Provide the (X, Y) coordinate of the cell's center where the given text is located.  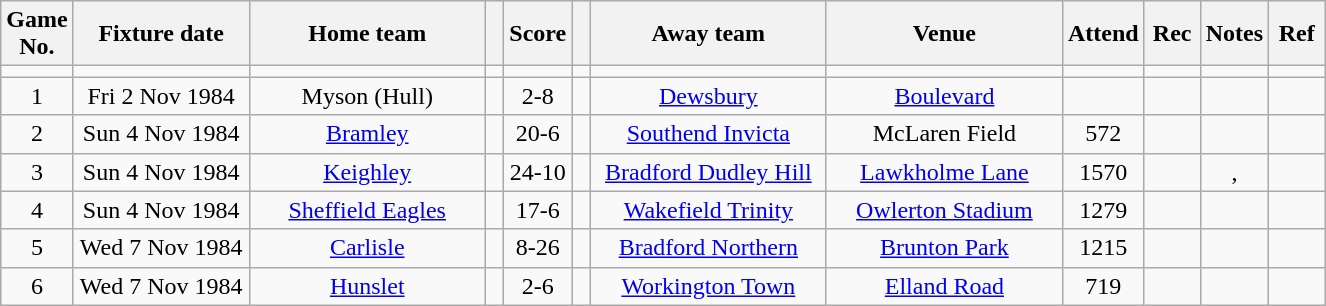
Southend Invicta (708, 134)
1215 (1103, 248)
Fixture date (161, 34)
Myson (Hull) (367, 96)
719 (1103, 286)
1570 (1103, 172)
1279 (1103, 210)
Ref (1297, 34)
Venue (944, 34)
Bramley (367, 134)
Dewsbury (708, 96)
Brunton Park (944, 248)
20-6 (538, 134)
Keighley (367, 172)
17-6 (538, 210)
Hunslet (367, 286)
2-8 (538, 96)
Owlerton Stadium (944, 210)
Carlisle (367, 248)
Fri 2 Nov 1984 (161, 96)
Rec (1172, 34)
2-6 (538, 286)
Sheffield Eagles (367, 210)
1 (37, 96)
572 (1103, 134)
Wakefield Trinity (708, 210)
5 (37, 248)
Workington Town (708, 286)
Lawkholme Lane (944, 172)
Notes (1234, 34)
Score (538, 34)
Boulevard (944, 96)
Game No. (37, 34)
24-10 (538, 172)
4 (37, 210)
6 (37, 286)
, (1234, 172)
Elland Road (944, 286)
Bradford Northern (708, 248)
Away team (708, 34)
3 (37, 172)
8-26 (538, 248)
Bradford Dudley Hill (708, 172)
2 (37, 134)
McLaren Field (944, 134)
Home team (367, 34)
Attend (1103, 34)
